Pinpoint the cell where the given text exists, returning its (x, y) midpoint coordinate. 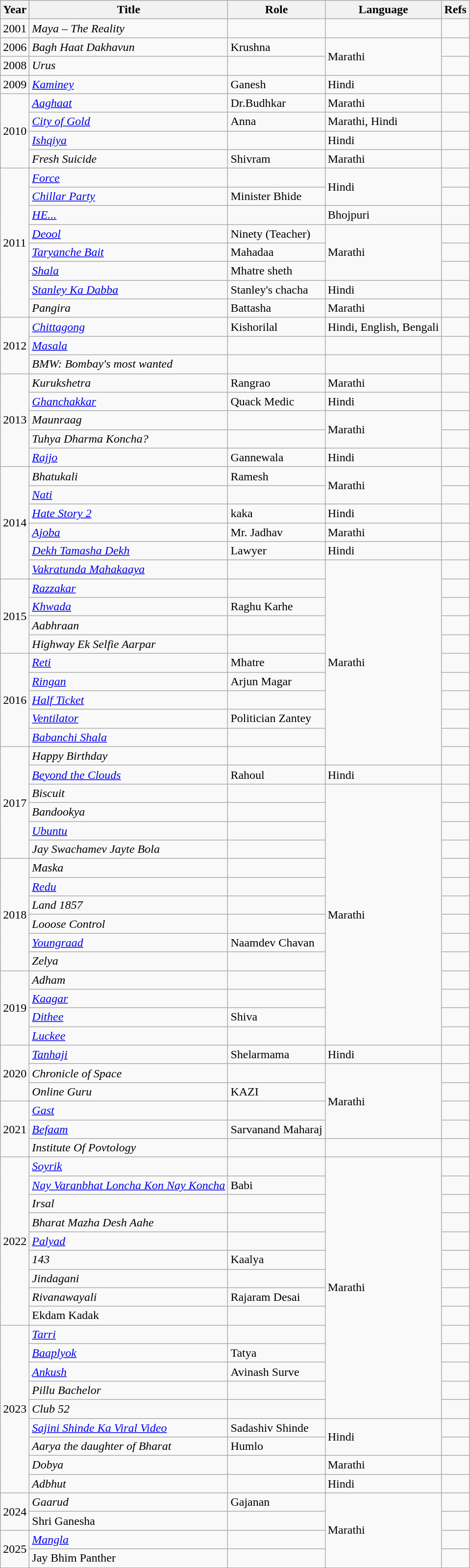
Palyad (128, 1241)
Chillar Party (128, 196)
Looose Control (128, 924)
Jay Bhim Panther (128, 1558)
Deool (128, 234)
Ishqiya (128, 140)
Shelarmama (276, 1054)
Biscuit (128, 793)
2013 (15, 420)
Gajanan (276, 1502)
Humlo (276, 1446)
Lawyer (276, 551)
Dr.Budhkar (276, 103)
Shala (128, 271)
Zelya (128, 961)
Nay Varanbhat Loncha Kon Nay Koncha (128, 1185)
2021 (15, 1129)
Babi (276, 1185)
Masala (128, 346)
Befaam (128, 1129)
Chittagong (128, 327)
2025 (15, 1549)
Bhojpuri (383, 215)
Fresh Suicide (128, 159)
Battasha (276, 308)
Jindagani (128, 1278)
Dekh Tamasha Dekh (128, 551)
Highway Ek Selfie Aarpar (128, 644)
KAZI (276, 1092)
2019 (15, 1008)
2020 (15, 1073)
Mahadaa (276, 252)
Kurukshetra (128, 383)
2006 (15, 47)
2024 (15, 1512)
Stanley Ka Dabba (128, 290)
Gaarud (128, 1502)
City of Gold (128, 122)
Gannewala (276, 457)
Chronicle of Space (128, 1073)
Reti (128, 663)
2015 (15, 616)
Razzakar (128, 588)
Naamdev Chavan (276, 943)
Tatya (276, 1353)
Stanley's chacha (276, 290)
Beyond the Clouds (128, 774)
Luckee (128, 1036)
Kaagar (128, 998)
Maska (128, 868)
2017 (15, 802)
143 (128, 1260)
Bharat Mazha Desh Aahe (128, 1222)
2012 (15, 346)
Club 52 (128, 1409)
2010 (15, 131)
Taryanche Bait (128, 252)
Half Ticket (128, 700)
2022 (15, 1241)
Year (15, 10)
Rangrao (276, 383)
Aabhraan (128, 625)
Aaghaat (128, 103)
Mr. Jadhav (276, 532)
Dobya (128, 1465)
Babanchi Shala (128, 737)
Rahoul (276, 774)
Language (383, 10)
Mhatre (276, 663)
Bandookya (128, 812)
Baaplyok (128, 1353)
Sarvanand Maharaj (276, 1129)
Shivram (276, 159)
Bhatukali (128, 476)
Rivanawayali (128, 1297)
Kaalya (276, 1260)
Tarri (128, 1334)
Redu (128, 887)
Kaminey (128, 84)
Dithee (128, 1017)
Ganesh (276, 84)
2008 (15, 66)
Refs (455, 10)
Pangira (128, 308)
Urus (128, 66)
Title (128, 10)
Maunraag (128, 420)
kaka (276, 513)
Rajaram Desai (276, 1297)
Hate Story 2 (128, 513)
Ubuntu (128, 831)
Ekdam Kadak (128, 1316)
Institute Of Povtology (128, 1148)
Ninety (Teacher) (276, 234)
Shri Ganesha (128, 1521)
Arjun Magar (276, 681)
HE... (128, 215)
Khwada (128, 607)
Ghanchakkar (128, 401)
Sajini Shinde Ka Viral Video (128, 1428)
2016 (15, 700)
Quack Medic (276, 401)
Rajjo (128, 457)
2001 (15, 28)
2018 (15, 915)
Role (276, 10)
Vakratunda Mahakaaya (128, 570)
Anna (276, 122)
Youngraad (128, 943)
Land 1857 (128, 905)
Marathi, Hindi (383, 122)
Force (128, 177)
2023 (15, 1409)
Adham (128, 980)
Irsal (128, 1204)
Bagh Haat Dakhavun (128, 47)
Ventilator (128, 719)
Online Guru (128, 1092)
Minister Bhide (276, 196)
Soyrik (128, 1167)
Jay Swachamev Jayte Bola (128, 849)
2011 (15, 243)
Ankush (128, 1371)
Hindi, English, Bengali (383, 327)
2014 (15, 523)
Adbhut (128, 1484)
Politician Zantey (276, 719)
Gast (128, 1110)
Raghu Karhe (276, 607)
Tuhya Dharma Koncha? (128, 439)
Pillu Bachelor (128, 1390)
Happy Birthday (128, 756)
2009 (15, 84)
Ajoba (128, 532)
Mhatre sheth (276, 271)
Kishorilal (276, 327)
Avinash Surve (276, 1371)
Shiva (276, 1017)
Tanhaji (128, 1054)
Ramesh (276, 476)
BMW: Bombay's most wanted (128, 364)
Maya – The Reality (128, 28)
Krushna (276, 47)
Nati (128, 495)
Ringan (128, 681)
Aarya the daughter of Bharat (128, 1446)
Sadashiv Shinde (276, 1428)
Mangla (128, 1540)
